Output the [x, y] coordinate of the center of the cell containing the given text.  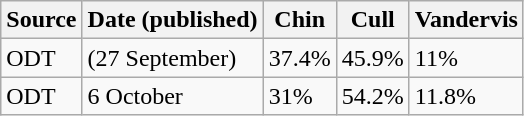
Vandervis [466, 20]
37.4% [300, 58]
Chin [300, 20]
Date (published) [172, 20]
Source [42, 20]
6 October [172, 96]
54.2% [372, 96]
11% [466, 58]
31% [300, 96]
Cull [372, 20]
11.8% [466, 96]
(27 September) [172, 58]
45.9% [372, 58]
